From the cell containing the given text, extract its center point as [X, Y] coordinate. 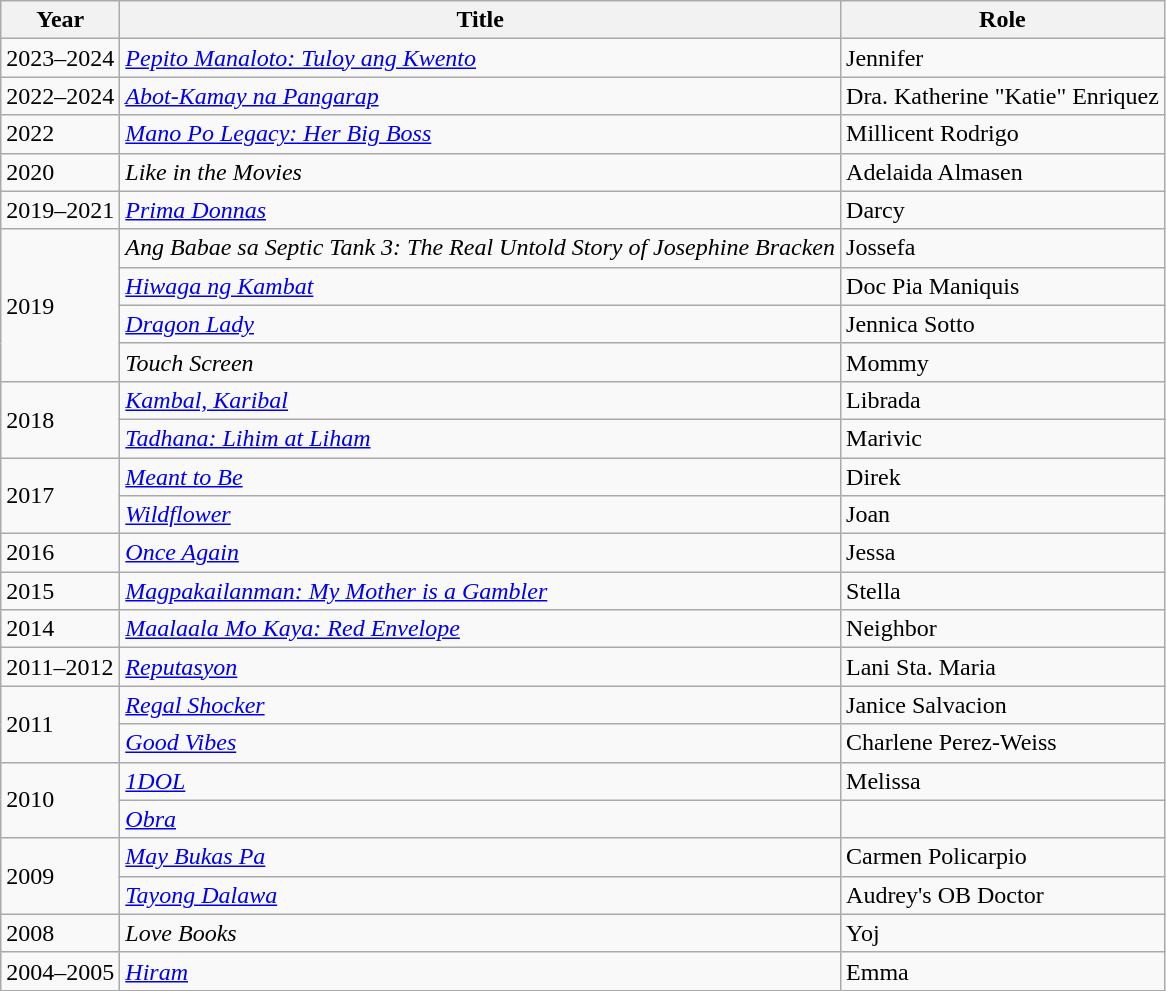
Title [480, 20]
Mommy [1003, 362]
Carmen Policarpio [1003, 857]
Jennica Sotto [1003, 324]
Maalaala Mo Kaya: Red Envelope [480, 629]
2008 [60, 933]
Good Vibes [480, 743]
1DOL [480, 781]
2014 [60, 629]
Emma [1003, 971]
Year [60, 20]
Audrey's OB Doctor [1003, 895]
Janice Salvacion [1003, 705]
2004–2005 [60, 971]
Adelaida Almasen [1003, 172]
Jennifer [1003, 58]
Obra [480, 819]
2011–2012 [60, 667]
Charlene Perez-Weiss [1003, 743]
Role [1003, 20]
Lani Sta. Maria [1003, 667]
Like in the Movies [480, 172]
Stella [1003, 591]
2016 [60, 553]
2022 [60, 134]
Dragon Lady [480, 324]
Melissa [1003, 781]
Yoj [1003, 933]
Regal Shocker [480, 705]
Doc Pia Maniquis [1003, 286]
2009 [60, 876]
Prima Donnas [480, 210]
Touch Screen [480, 362]
Wildflower [480, 515]
Abot-Kamay na Pangarap [480, 96]
Pepito Manaloto: Tuloy ang Kwento [480, 58]
Joan [1003, 515]
Jessa [1003, 553]
Darcy [1003, 210]
2019–2021 [60, 210]
Dra. Katherine "Katie" Enriquez [1003, 96]
Meant to Be [480, 477]
Love Books [480, 933]
2011 [60, 724]
2010 [60, 800]
Mano Po Legacy: Her Big Boss [480, 134]
Once Again [480, 553]
Hiwaga ng Kambat [480, 286]
Hiram [480, 971]
Librada [1003, 400]
Ang Babae sa Septic Tank 3: The Real Untold Story of Josephine Bracken [480, 248]
Magpakailanman: My Mother is a Gambler [480, 591]
2019 [60, 305]
2022–2024 [60, 96]
2015 [60, 591]
Tadhana: Lihim at Liham [480, 438]
2017 [60, 496]
Kambal, Karibal [480, 400]
Tayong Dalawa [480, 895]
2018 [60, 419]
Reputasyon [480, 667]
2020 [60, 172]
May Bukas Pa [480, 857]
Jossefa [1003, 248]
Marivic [1003, 438]
Neighbor [1003, 629]
2023–2024 [60, 58]
Millicent Rodrigo [1003, 134]
Direk [1003, 477]
